Extract the (X, Y) coordinate from the center of the cell holding the provided text.  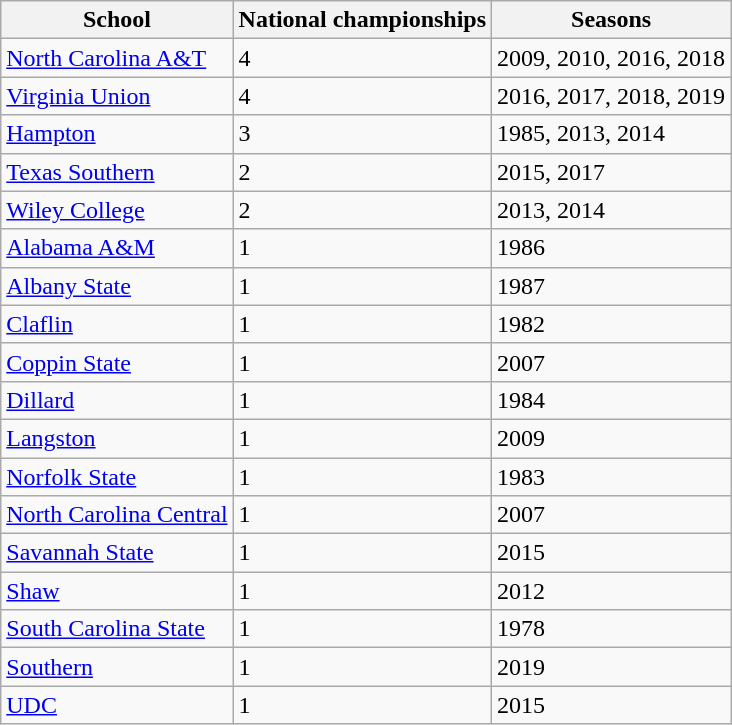
1987 (612, 286)
2016, 2017, 2018, 2019 (612, 96)
Coppin State (117, 362)
South Carolina State (117, 629)
National championships (362, 20)
Southern (117, 667)
Norfolk State (117, 477)
Langston (117, 438)
School (117, 20)
2012 (612, 591)
Virginia Union (117, 96)
2009, 2010, 2016, 2018 (612, 58)
Claflin (117, 324)
Alabama A&M (117, 248)
1984 (612, 400)
1983 (612, 477)
1982 (612, 324)
1985, 2013, 2014 (612, 134)
Wiley College (117, 210)
UDC (117, 705)
North Carolina A&T (117, 58)
Dillard (117, 400)
2015, 2017 (612, 172)
Hampton (117, 134)
Shaw (117, 591)
Albany State (117, 286)
3 (362, 134)
Texas Southern (117, 172)
1986 (612, 248)
2009 (612, 438)
Savannah State (117, 553)
1978 (612, 629)
2013, 2014 (612, 210)
Seasons (612, 20)
North Carolina Central (117, 515)
2019 (612, 667)
